Capture the cell that displays the provided text and extract its (X, Y) central coordinate. 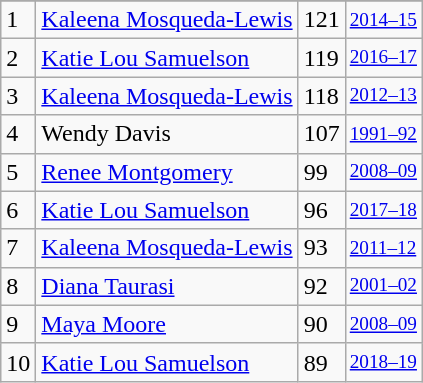
93 (322, 248)
2018–19 (383, 362)
90 (322, 324)
Renee Montgomery (167, 172)
Diana Taurasi (167, 286)
2012–13 (383, 96)
2001–02 (383, 286)
2014–15 (383, 20)
92 (322, 286)
2016–17 (383, 58)
5 (18, 172)
2017–18 (383, 210)
4 (18, 134)
96 (322, 210)
1991–92 (383, 134)
10 (18, 362)
119 (322, 58)
8 (18, 286)
3 (18, 96)
Maya Moore (167, 324)
99 (322, 172)
2011–12 (383, 248)
9 (18, 324)
121 (322, 20)
2 (18, 58)
7 (18, 248)
89 (322, 362)
107 (322, 134)
6 (18, 210)
Wendy Davis (167, 134)
118 (322, 96)
1 (18, 20)
